Return the [X, Y] coordinate for the center point of the cell that contains the specified text.  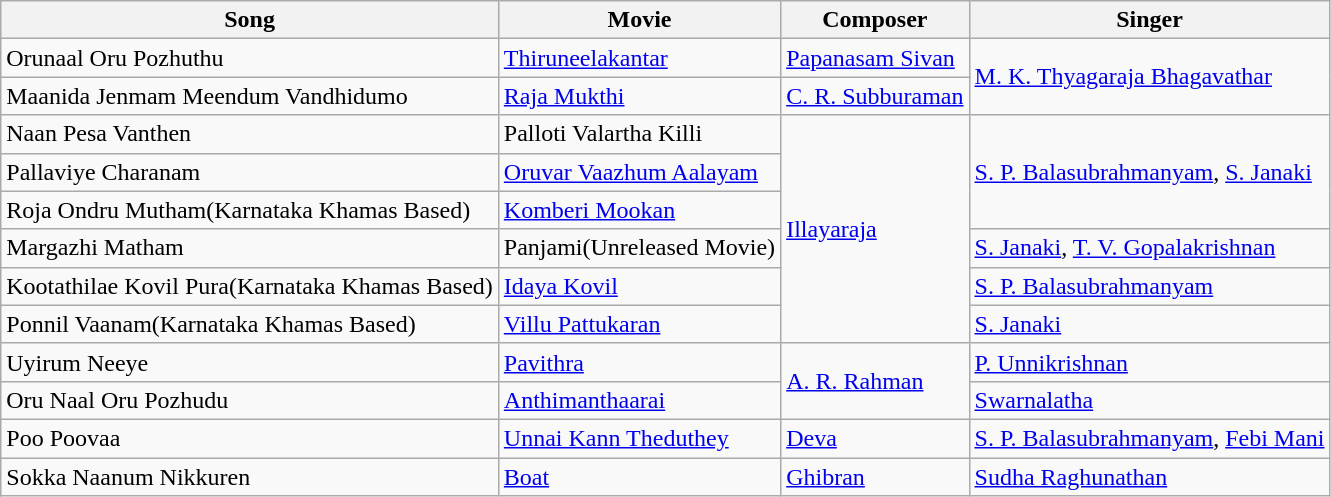
Ghibran [875, 477]
Maanida Jenmam Meendum Vandhidumo [250, 96]
Oru Naal Oru Pozhudu [250, 400]
Margazhi Matham [250, 248]
S. P. Balasubrahmanyam, Febi Mani [1150, 438]
Naan Pesa Vanthen [250, 134]
Composer [875, 20]
Sudha Raghunathan [1150, 477]
Pallaviye Charanam [250, 172]
Unnai Kann Theduthey [639, 438]
Villu Pattukaran [639, 324]
A. R. Rahman [875, 381]
Panjami(Unreleased Movie) [639, 248]
Movie [639, 20]
Orunaal Oru Pozhuthu [250, 58]
Raja Mukthi [639, 96]
M. K. Thyagaraja Bhagavathar [1150, 77]
P. Unnikrishnan [1150, 362]
Komberi Mookan [639, 210]
Idaya Kovil [639, 286]
Roja Ondru Mutham(Karnataka Khamas Based) [250, 210]
Ponnil Vaanam(Karnataka Khamas Based) [250, 324]
Uyirum Neeye [250, 362]
Anthimanthaarai [639, 400]
Oruvar Vaazhum Aalayam [639, 172]
Palloti Valartha Killi [639, 134]
Sokka Naanum Nikkuren [250, 477]
Papanasam Sivan [875, 58]
S. Janaki, T. V. Gopalakrishnan [1150, 248]
S. P. Balasubrahmanyam [1150, 286]
Boat [639, 477]
S. Janaki [1150, 324]
Deva [875, 438]
Singer [1150, 20]
Swarnalatha [1150, 400]
Pavithra [639, 362]
Illayaraja [875, 229]
Kootathilae Kovil Pura(Karnataka Khamas Based) [250, 286]
S. P. Balasubrahmanyam, S. Janaki [1150, 172]
Song [250, 20]
Poo Poovaa [250, 438]
C. R. Subburaman [875, 96]
Thiruneelakantar [639, 58]
